Pinpoint the cell where the given text exists, returning its [X, Y] midpoint coordinate. 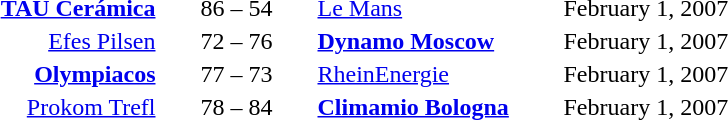
77 – 73 [236, 74]
Dynamo Moscow [438, 41]
RheinEnergie [438, 74]
72 – 76 [236, 41]
